Capture the cell that displays the provided text and extract its (X, Y) central coordinate. 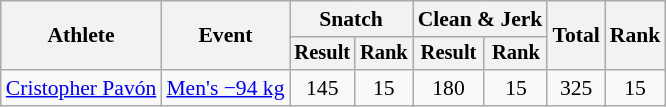
Total (576, 36)
Men's −94 kg (225, 88)
Event (225, 36)
325 (576, 88)
Cristopher Pavón (82, 88)
Clean & Jerk (480, 19)
Snatch (352, 19)
180 (449, 88)
145 (323, 88)
Athlete (82, 36)
